Determine the [x, y] coordinate at the center of the cell enclosing the given text.  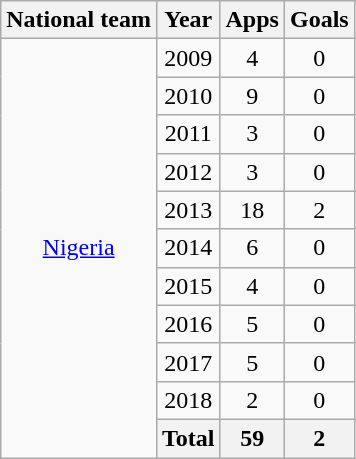
2014 [188, 248]
59 [252, 438]
National team [79, 20]
Nigeria [79, 248]
9 [252, 96]
Total [188, 438]
Goals [319, 20]
2018 [188, 400]
2013 [188, 210]
Apps [252, 20]
2009 [188, 58]
2010 [188, 96]
2011 [188, 134]
2012 [188, 172]
2016 [188, 324]
2015 [188, 286]
Year [188, 20]
6 [252, 248]
18 [252, 210]
2017 [188, 362]
